Capture the cell that displays the provided text and extract its (x, y) central coordinate. 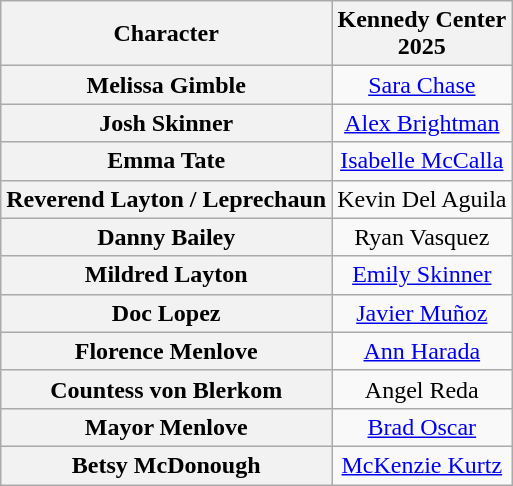
Kennedy Center 2025 (422, 34)
Emma Tate (166, 161)
Isabelle McCalla (422, 161)
Mildred Layton (166, 275)
Character (166, 34)
Doc Lopez (166, 313)
Florence Menlove (166, 351)
Reverend Layton / Leprechaun (166, 199)
Ann Harada (422, 351)
Kevin Del Aguila (422, 199)
Countess von Blerkom (166, 389)
Angel Reda (422, 389)
Emily Skinner (422, 275)
McKenzie Kurtz (422, 465)
Ryan Vasquez (422, 237)
Josh Skinner (166, 123)
Mayor Menlove (166, 427)
Brad Oscar (422, 427)
Melissa Gimble (166, 85)
Alex Brightman (422, 123)
Javier Muñoz (422, 313)
Sara Chase (422, 85)
Danny Bailey (166, 237)
Betsy McDonough (166, 465)
